Output the [x, y] coordinate of the center of the cell containing the given text.  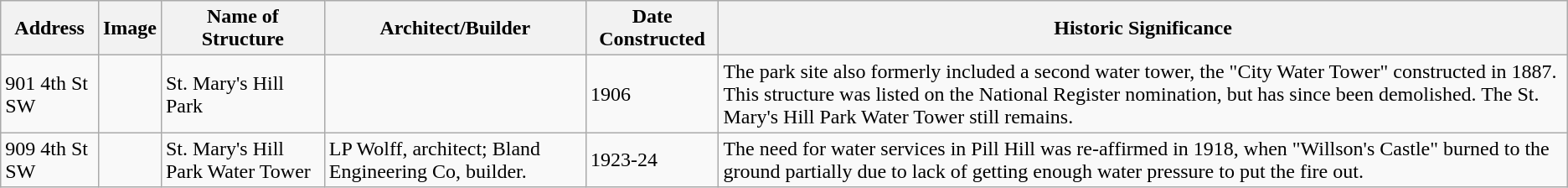
Date Constructed [652, 29]
901 4th St SW [50, 94]
1923-24 [652, 159]
Historic Significance [1142, 29]
1906 [652, 94]
St. Mary's Hill Park [243, 94]
St. Mary's Hill Park Water Tower [243, 159]
Name of Structure [243, 29]
909 4th St SW [50, 159]
Architect/Builder [455, 29]
Address [50, 29]
LP Wolff, architect; Bland Engineering Co, builder. [455, 159]
Image [129, 29]
